For the text-containing cell, return its midpoint in [X, Y] coordinate format. 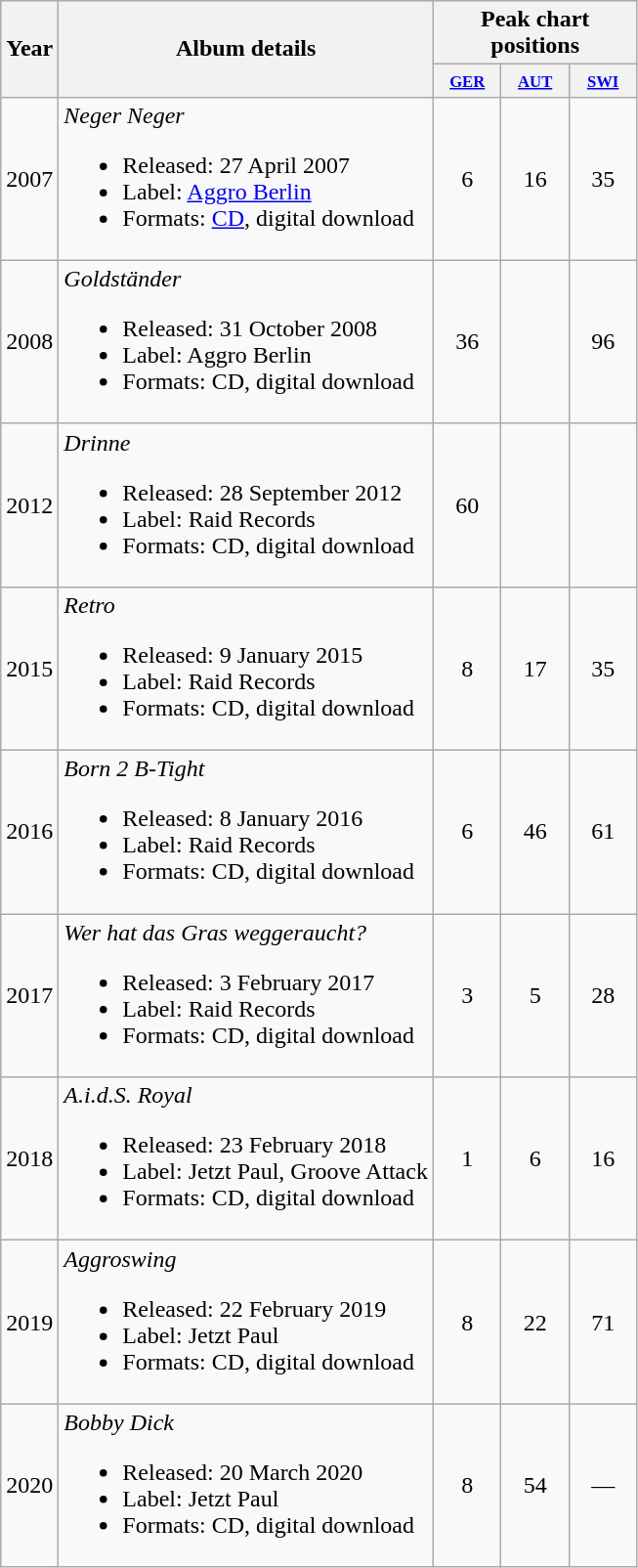
2017 [29, 995]
Album details [246, 49]
2008 [29, 342]
96 [602, 342]
RetroReleased: 9 January 2015Label: Raid RecordsFormats: CD, digital download [246, 669]
54 [535, 1486]
2020 [29, 1486]
GER [467, 80]
2016 [29, 833]
5 [535, 995]
3 [467, 995]
AUT [535, 80]
17 [535, 669]
Neger NegerReleased: 27 April 2007Label: Aggro BerlinFormats: CD, digital download [246, 178]
2015 [29, 669]
61 [602, 833]
— [602, 1486]
Peak chart positions [534, 33]
Born 2 B-TightReleased: 8 January 2016Label: Raid RecordsFormats: CD, digital download [246, 833]
Year [29, 49]
28 [602, 995]
AggroswingReleased: 22 February 2019Label: Jetzt PaulFormats: CD, digital download [246, 1322]
22 [535, 1322]
46 [535, 833]
2018 [29, 1159]
GoldständerReleased: 31 October 2008Label: Aggro BerlinFormats: CD, digital download [246, 342]
36 [467, 342]
DrinneReleased: 28 September 2012Label: Raid RecordsFormats: CD, digital download [246, 504]
A.i.d.S. RoyalReleased: 23 February 2018Label: Jetzt Paul, Groove AttackFormats: CD, digital download [246, 1159]
60 [467, 504]
2019 [29, 1322]
Bobby DickReleased: 20 March 2020Label: Jetzt PaulFormats: CD, digital download [246, 1486]
2012 [29, 504]
71 [602, 1322]
1 [467, 1159]
2007 [29, 178]
Wer hat das Gras weggeraucht?Released: 3 February 2017Label: Raid RecordsFormats: CD, digital download [246, 995]
SWI [602, 80]
